Scan for the cell matching the given text and deliver its [X, Y] coordinate at center. 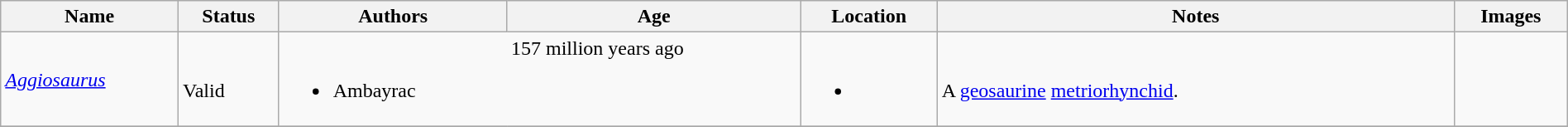
Ambayrac [393, 80]
Age [653, 17]
Name [89, 17]
Authors [393, 17]
Valid [228, 80]
157 million years ago [653, 80]
Aggiosaurus [89, 80]
Location [868, 17]
Status [228, 17]
Notes [1196, 17]
Images [1510, 17]
A geosaurine metriorhynchid. [1196, 80]
